Provide the [x, y] coordinate of the cell's center where the given text is located.  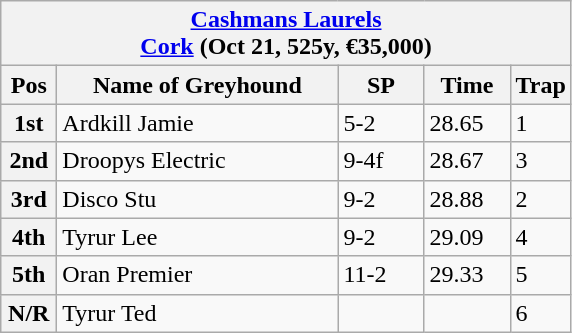
1st [29, 123]
Droopys Electric [198, 161]
28.65 [467, 123]
1 [540, 123]
Disco Stu [198, 199]
3rd [29, 199]
3 [540, 161]
Ardkill Jamie [198, 123]
29.33 [467, 275]
5-2 [381, 123]
28.88 [467, 199]
2 [540, 199]
Oran Premier [198, 275]
Pos [29, 85]
Time [467, 85]
Trap [540, 85]
Cashmans LaurelsCork (Oct 21, 525y, €35,000) [286, 34]
28.67 [467, 161]
11-2 [381, 275]
5th [29, 275]
5 [540, 275]
N/R [29, 313]
4th [29, 237]
Tyrur Ted [198, 313]
Tyrur Lee [198, 237]
29.09 [467, 237]
SP [381, 85]
9-4f [381, 161]
6 [540, 313]
Name of Greyhound [198, 85]
2nd [29, 161]
4 [540, 237]
